Return the (X, Y) coordinate for the center point of the cell that contains the specified text.  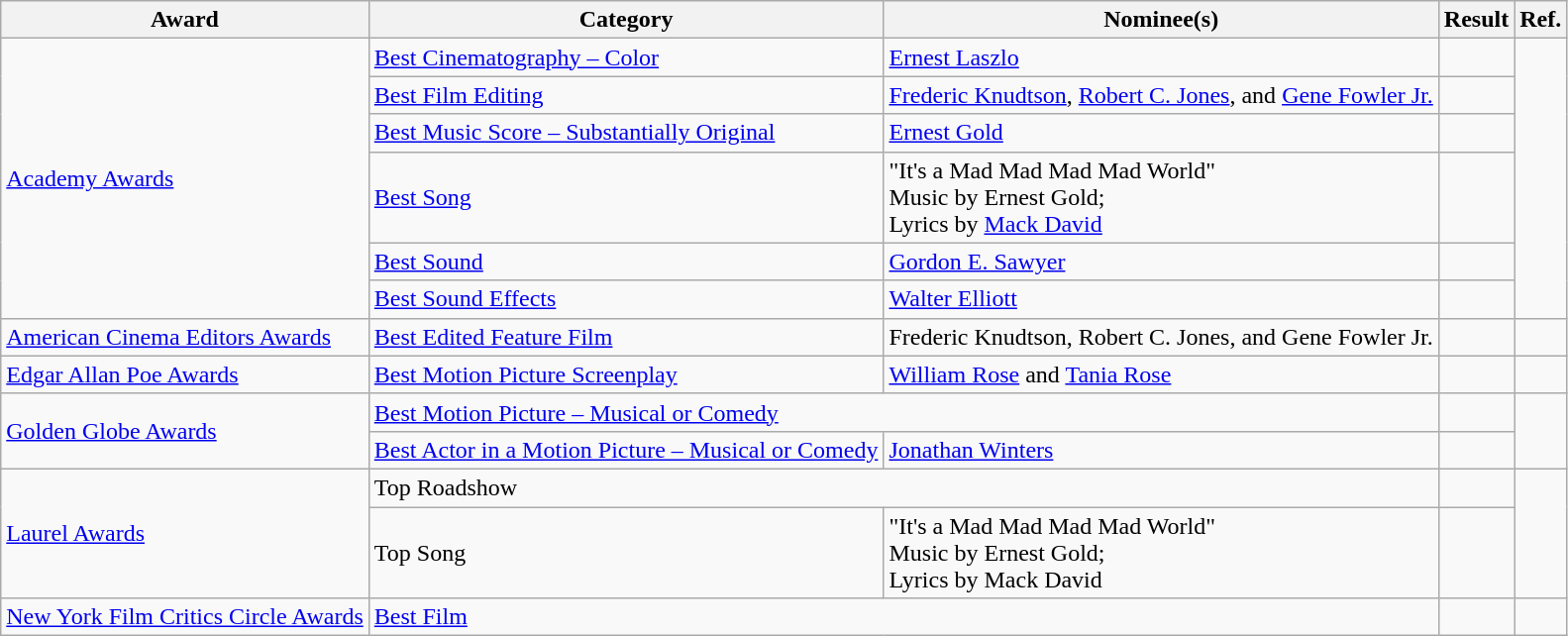
Best Film Editing (626, 95)
Academy Awards (185, 178)
Laurel Awards (185, 533)
Walter Elliott (1161, 299)
Gordon E. Sawyer (1161, 262)
Golden Globe Awards (185, 431)
Top Roadshow (903, 487)
Nominee(s) (1161, 20)
Ernest Gold (1161, 133)
Best Edited Feature Film (626, 337)
Ernest Laszlo (1161, 57)
William Rose and Tania Rose (1161, 374)
Jonathan Winters (1161, 450)
Award (185, 20)
Best Music Score – Substantially Original (626, 133)
Edgar Allan Poe Awards (185, 374)
Result (1476, 20)
Best Song (626, 197)
Best Motion Picture – Musical or Comedy (903, 412)
New York Film Critics Circle Awards (185, 617)
Best Actor in a Motion Picture – Musical or Comedy (626, 450)
Best Sound (626, 262)
Best Film (903, 617)
American Cinema Editors Awards (185, 337)
Best Motion Picture Screenplay (626, 374)
Category (626, 20)
Best Cinematography – Color (626, 57)
Ref. (1541, 20)
Best Sound Effects (626, 299)
Top Song (626, 553)
